Find where the given text appears and provide that cell's center as (X, Y) coordinate. 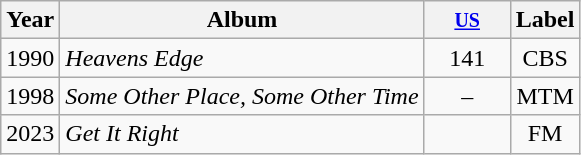
MTM (545, 96)
141 (467, 58)
CBS (545, 58)
2023 (30, 134)
Some Other Place, Some Other Time (242, 96)
Album (242, 20)
Year (30, 20)
Get It Right (242, 134)
US (467, 20)
– (467, 96)
FM (545, 134)
Label (545, 20)
Heavens Edge (242, 58)
1998 (30, 96)
1990 (30, 58)
